Return (X, Y) of the center of cell containing provided text 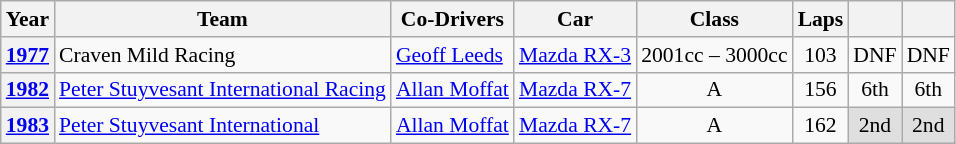
156 (821, 90)
2001cc – 3000cc (714, 55)
103 (821, 55)
Year (28, 19)
1983 (28, 126)
Car (575, 19)
162 (821, 126)
1977 (28, 55)
Peter Stuyvesant International Racing (222, 90)
Mazda RX-3 (575, 55)
Team (222, 19)
Geoff Leeds (452, 55)
1982 (28, 90)
Class (714, 19)
Co-Drivers (452, 19)
Laps (821, 19)
Peter Stuyvesant International (222, 126)
Craven Mild Racing (222, 55)
